Capture the cell that displays the provided text and extract its [X, Y] central coordinate. 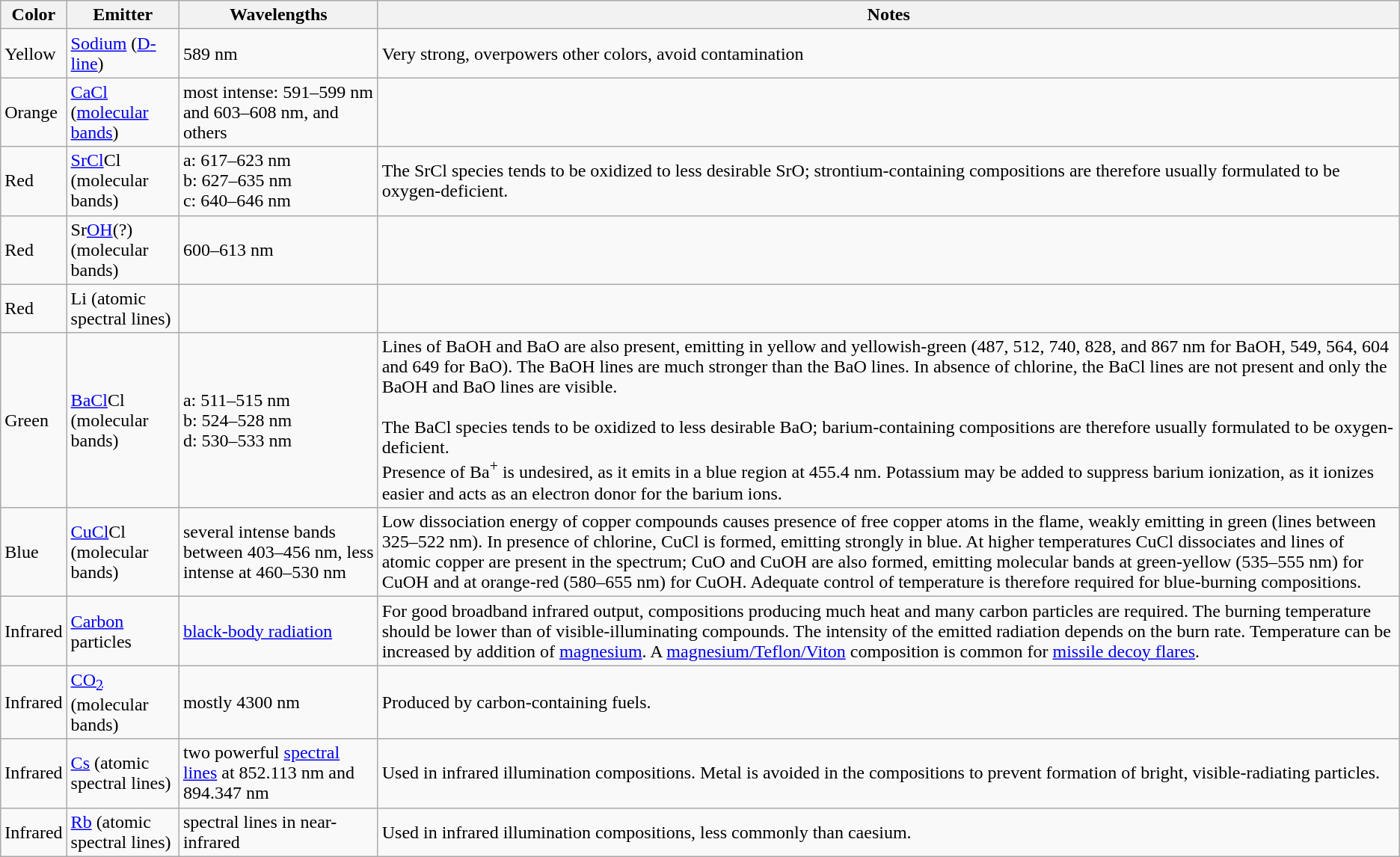
CO2 (molecular bands) [123, 702]
600–613 nm [278, 250]
CaCl (molecular bands) [123, 112]
Used in infrared illumination compositions. Metal is avoided in the compositions to prevent formation of bright, visible-radiating particles. [888, 773]
Wavelengths [278, 15]
Very strong, overpowers other colors, avoid contamination [888, 54]
two powerful spectral lines at 852.113 nm and 894.347 nm [278, 773]
Orange [34, 112]
Notes [888, 15]
Carbon particles [123, 631]
black-body radiation [278, 631]
a: 511–515 nmb: 524–528 nmd: 530–533 nm [278, 420]
mostly 4300 nm [278, 702]
Yellow [34, 54]
spectral lines in near-infrared [278, 832]
Green [34, 420]
Li (atomic spectral lines) [123, 308]
Used in infrared illumination compositions, less commonly than caesium. [888, 832]
several intense bands between 403–456 nm, less intense at 460–530 nm [278, 552]
CuClCl (molecular bands) [123, 552]
SrOH(?) (molecular bands) [123, 250]
Cs (atomic spectral lines) [123, 773]
Sodium (D-line) [123, 54]
Blue [34, 552]
SrClCl (molecular bands) [123, 181]
Emitter [123, 15]
Color [34, 15]
BaClCl (molecular bands) [123, 420]
Produced by carbon-containing fuels. [888, 702]
a: 617–623 nmb: 627–635 nmc: 640–646 nm [278, 181]
Rb (atomic spectral lines) [123, 832]
most intense: 591–599 nm and 603–608 nm, and others [278, 112]
589 nm [278, 54]
